Return the [X, Y] coordinate for the center point of the cell that contains the specified text.  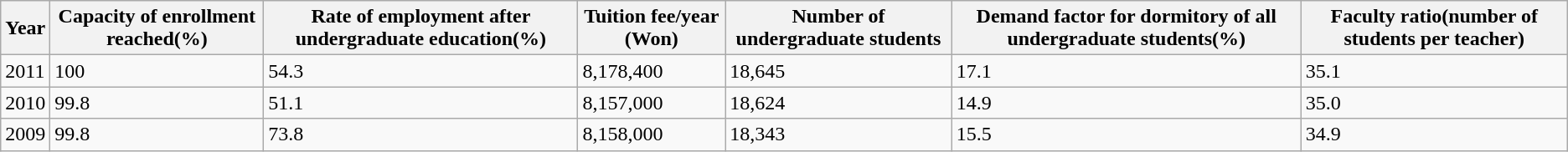
8,158,000 [652, 134]
Tuition fee/year (Won) [652, 28]
18,343 [839, 134]
Faculty ratio(number of students per teacher) [1434, 28]
Capacity of enrollment reached(%) [157, 28]
Rate of employment after undergraduate education(%) [420, 28]
2009 [25, 134]
Number of undergraduate students [839, 28]
2011 [25, 71]
2010 [25, 103]
8,157,000 [652, 103]
100 [157, 71]
15.5 [1126, 134]
35.0 [1434, 103]
54.3 [420, 71]
8,178,400 [652, 71]
Demand factor for dormitory of all undergraduate students(%) [1126, 28]
17.1 [1126, 71]
34.9 [1434, 134]
18,645 [839, 71]
14.9 [1126, 103]
18,624 [839, 103]
73.8 [420, 134]
35.1 [1434, 71]
Year [25, 28]
51.1 [420, 103]
